Detect which cell encompasses the target text, then output its (x, y) center coordinate. 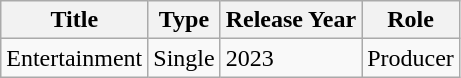
Release Year (290, 20)
Title (74, 20)
Type (184, 20)
2023 (290, 58)
Single (184, 58)
Producer (411, 58)
Role (411, 20)
Entertainment (74, 58)
